Locate the cell with the specified text and output its [X, Y] center coordinate. 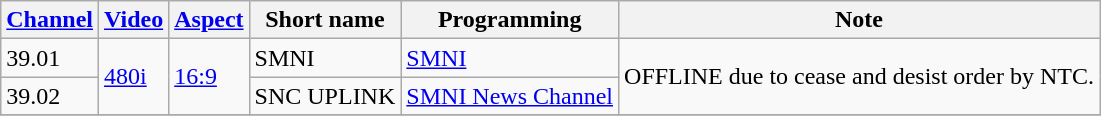
16:9 [209, 77]
480i [134, 77]
Video [134, 20]
Note [860, 20]
OFFLINE due to cease and desist order by NTC. [860, 77]
Aspect [209, 20]
Programming [510, 20]
SMNI News Channel [510, 96]
Short name [325, 20]
39.01 [50, 58]
Channel [50, 20]
39.02 [50, 96]
SNC UPLINK [325, 96]
